Return [x, y] of the center of cell containing provided text 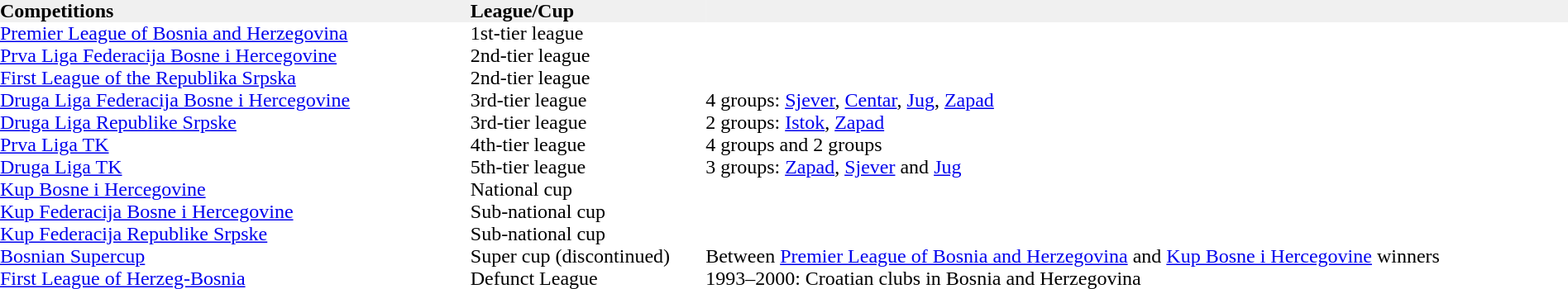
Between Premier League of Bosnia and Herzegovina and Kup Bosne i Hercegovine winners [1136, 256]
4th-tier league [588, 145]
Prva Liga TK [235, 145]
4 groups and 2 groups [1136, 145]
National cup [588, 190]
Druga Liga TK [235, 167]
Kup Bosne i Hercegovine [235, 190]
Super cup (discontinued) [588, 256]
Kup Federacija Republike Srpske [235, 235]
Premier League of Bosnia and Herzegovina [235, 33]
2 groups: Istok, Zapad [1136, 122]
5th-tier league [588, 167]
First League of the Republika Srpska [235, 78]
Prva Liga Federacija Bosne i Hercegovine [235, 56]
Competitions [235, 12]
Bosnian Supercup [235, 256]
Druga Liga Republike Srpske [235, 122]
Druga Liga Federacija Bosne i Hercegovine [235, 101]
League/Cup [588, 12]
4 groups: Sjever, Centar, Jug, Zapad [1136, 101]
Kup Federacija Bosne i Hercegovine [235, 211]
1st-tier league [588, 33]
3 groups: Zapad, Sjever and Jug [1136, 167]
